Capture the cell that displays the provided text and extract its [x, y] central coordinate. 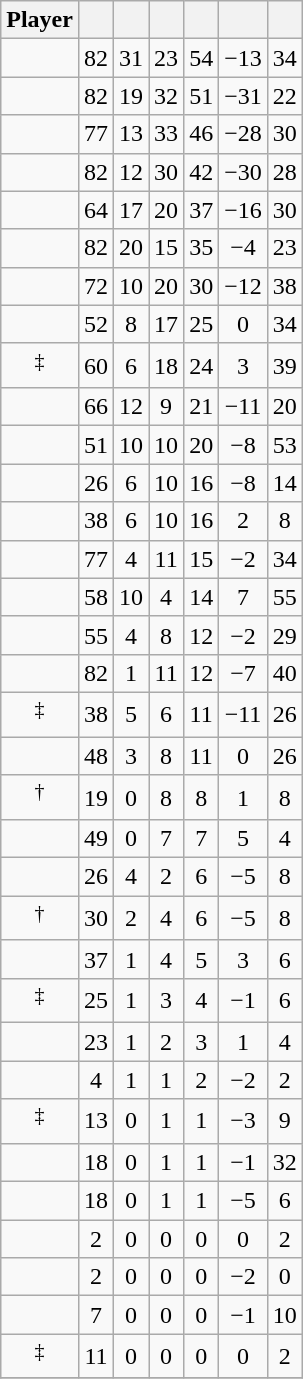
58 [96, 597]
53 [284, 445]
48 [96, 756]
21 [202, 407]
−28 [244, 134]
28 [284, 172]
35 [202, 248]
39 [284, 366]
−30 [244, 172]
22 [284, 96]
−7 [244, 673]
29 [284, 635]
49 [96, 839]
−4 [244, 248]
42 [202, 172]
−3 [244, 1122]
72 [96, 286]
31 [132, 58]
−31 [244, 96]
−13 [244, 58]
−16 [244, 210]
60 [96, 366]
46 [202, 134]
52 [96, 324]
−12 [244, 286]
66 [96, 407]
33 [166, 134]
64 [96, 210]
40 [284, 673]
54 [202, 58]
24 [202, 366]
Player [40, 20]
